Search for the cell housing the specified text and yield its [X, Y] center coordinate. 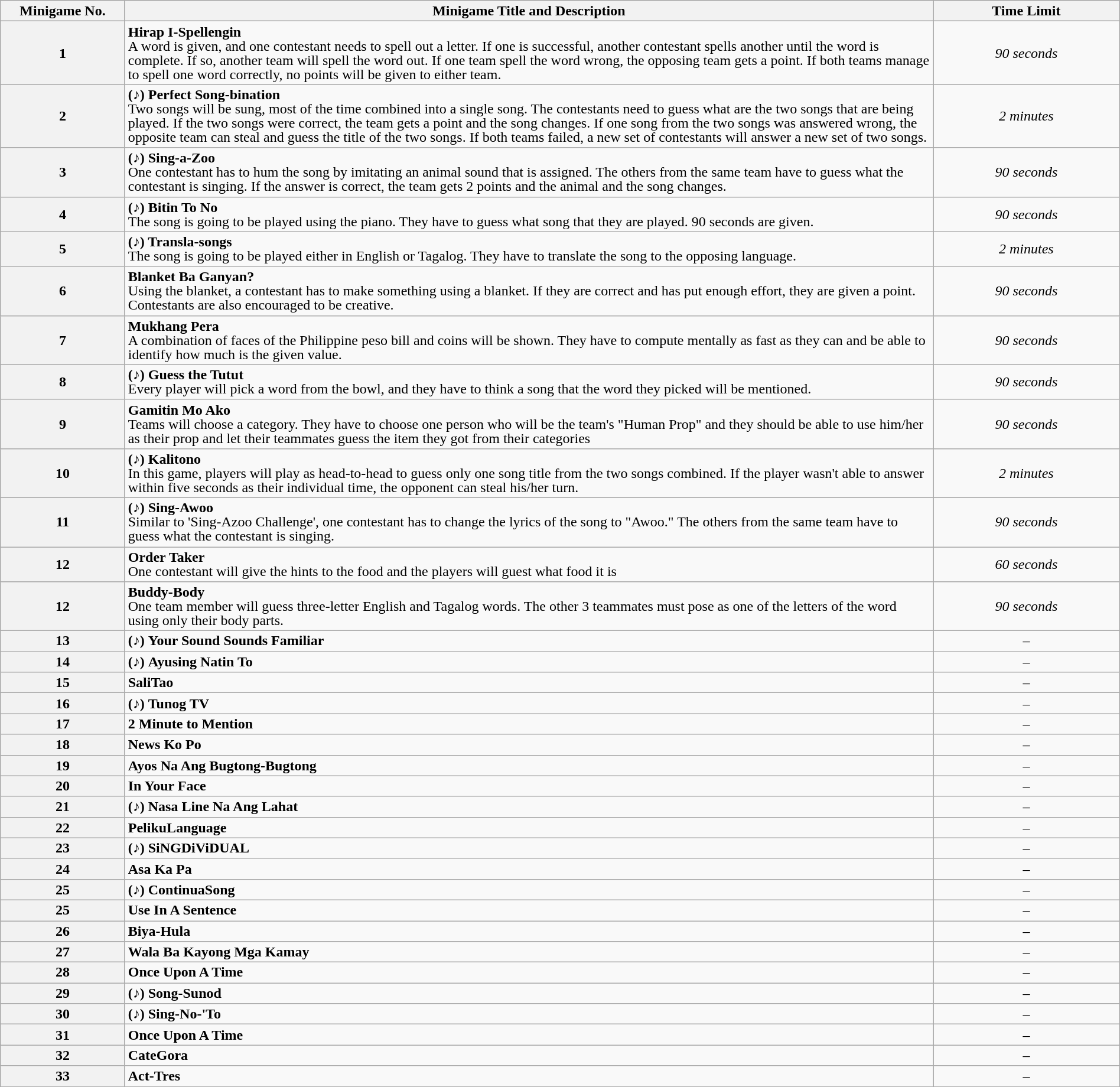
7 [63, 340]
23 [63, 848]
Minigame Title and Description [529, 11]
(♪) Transla-songsThe song is going to be played either in English or Tagalog. They have to translate the song to the opposing language. [529, 249]
11 [63, 522]
SaliTao [529, 683]
Asa Ka Pa [529, 868]
31 [63, 1035]
14 [63, 662]
In Your Face [529, 786]
1 [63, 53]
(♪) Nasa Line Na Ang Lahat [529, 807]
(♪) Song-Sunod [529, 994]
19 [63, 766]
2 Minute to Mention [529, 724]
Use In A Sentence [529, 910]
32 [63, 1055]
15 [63, 683]
News Ko Po [529, 744]
4 [63, 214]
6 [63, 291]
26 [63, 931]
Ayos Na Ang Bugtong-Bugtong [529, 766]
Order Taker One contestant will give the hints to the food and the players will guest what food it is [529, 565]
(♪) Sing-No-'To [529, 1014]
17 [63, 724]
(♪) Ayusing Natin To [529, 662]
CateGora [529, 1055]
10 [63, 473]
Wala Ba Kayong Mga Kamay [529, 952]
(♪) Guess the TututEvery player will pick a word from the bowl, and they have to think a song that the word they picked will be mentioned. [529, 382]
(♪) Your Sound Sounds Familiar [529, 642]
30 [63, 1014]
29 [63, 994]
21 [63, 807]
60 seconds [1027, 565]
22 [63, 827]
20 [63, 786]
9 [63, 424]
8 [63, 382]
Minigame No. [63, 11]
2 [63, 116]
3 [63, 173]
5 [63, 249]
28 [63, 972]
13 [63, 642]
33 [63, 1076]
24 [63, 868]
(♪) Bitin To NoThe song is going to be played using the piano. They have to guess what song that they are played. 90 seconds are given. [529, 214]
(♪) SiNGDiViDUAL [529, 848]
(♪) ContinuaSong [529, 890]
Time Limit [1027, 11]
(♪) Tunog TV [529, 703]
Biya-Hula [529, 931]
27 [63, 952]
16 [63, 703]
Act-Tres [529, 1076]
18 [63, 744]
PelikuLanguage [529, 827]
